Return the (X, Y) coordinate for the center point of the cell that contains the specified text.  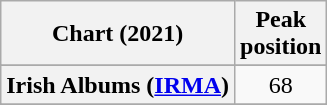
Chart (2021) (118, 34)
Peakposition (281, 34)
68 (281, 85)
Irish Albums (IRMA) (118, 85)
